Capture the cell that displays the provided text and extract its (x, y) central coordinate. 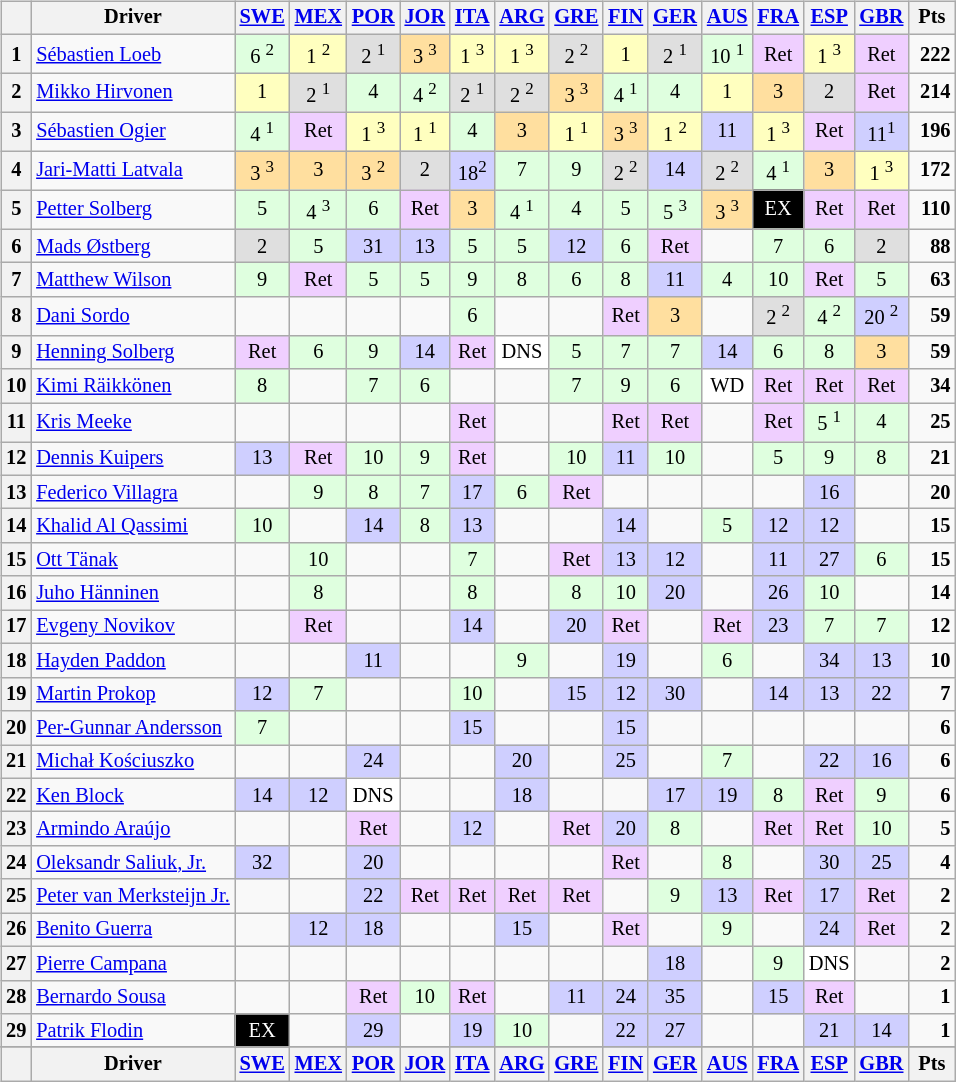
Federico Villagra (132, 492)
Michał Kościuszko (132, 761)
Ott Tänak (132, 560)
5 1 (829, 422)
Mikko Hirvonen (132, 92)
Ken Block (132, 795)
Sébastien Loeb (132, 54)
5 3 (675, 210)
4 3 (318, 210)
WD (727, 386)
172 (932, 170)
Benito Guerra (132, 930)
Evgeny Novikov (132, 627)
222 (932, 54)
63 (932, 280)
Matthew Wilson (132, 280)
Mads Østberg (132, 246)
32 (262, 862)
10 1 (727, 54)
Hayden Paddon (132, 661)
Kris Meeke (132, 422)
Martin Prokop (132, 694)
196 (932, 132)
Henning Solberg (132, 352)
182 (472, 170)
214 (932, 92)
6 2 (262, 54)
Khalid Al Qassimi (132, 526)
20 2 (881, 316)
Dennis Kuipers (132, 459)
Oleksandr Saliuk, Jr. (132, 862)
Dani Sordo (132, 316)
31 (374, 246)
110 (932, 210)
Petter Solberg (132, 210)
88 (932, 246)
Per-Gunnar Andersson (132, 728)
Armindo Araújo (132, 829)
Peter van Merksteijn Jr. (132, 896)
111 (881, 132)
Juho Hänninen (132, 593)
Patrik Flodin (132, 1031)
3 2 (374, 170)
Sébastien Ogier (132, 132)
Jari-Matti Latvala (132, 170)
Bernardo Sousa (132, 997)
35 (675, 997)
Kimi Räikkönen (132, 386)
28 (16, 997)
Pierre Campana (132, 963)
